Find where the given text appears and provide that cell's center as [x, y] coordinate. 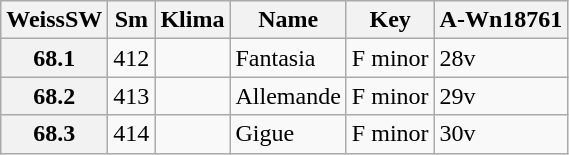
Klima [192, 20]
Key [390, 20]
30v [501, 134]
Fantasia [288, 58]
A-Wn18761 [501, 20]
Name [288, 20]
413 [132, 96]
29v [501, 96]
68.1 [54, 58]
Gigue [288, 134]
Sm [132, 20]
Allemande [288, 96]
68.3 [54, 134]
68.2 [54, 96]
412 [132, 58]
28v [501, 58]
414 [132, 134]
WeissSW [54, 20]
